Return the (X, Y) coordinate for the center point of the cell that contains the specified text.  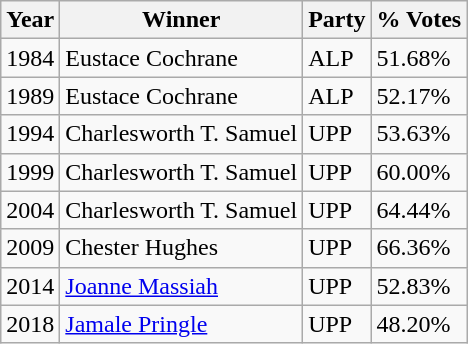
48.20% (419, 324)
2018 (30, 324)
52.17% (419, 96)
Chester Hughes (182, 248)
% Votes (419, 20)
1989 (30, 96)
2004 (30, 210)
52.83% (419, 286)
1984 (30, 58)
1994 (30, 134)
64.44% (419, 210)
53.63% (419, 134)
Year (30, 20)
1999 (30, 172)
51.68% (419, 58)
66.36% (419, 248)
2009 (30, 248)
Winner (182, 20)
2014 (30, 286)
Party (337, 20)
Jamale Pringle (182, 324)
60.00% (419, 172)
Joanne Massiah (182, 286)
